Pinpoint the cell where the given text exists, returning its (X, Y) midpoint coordinate. 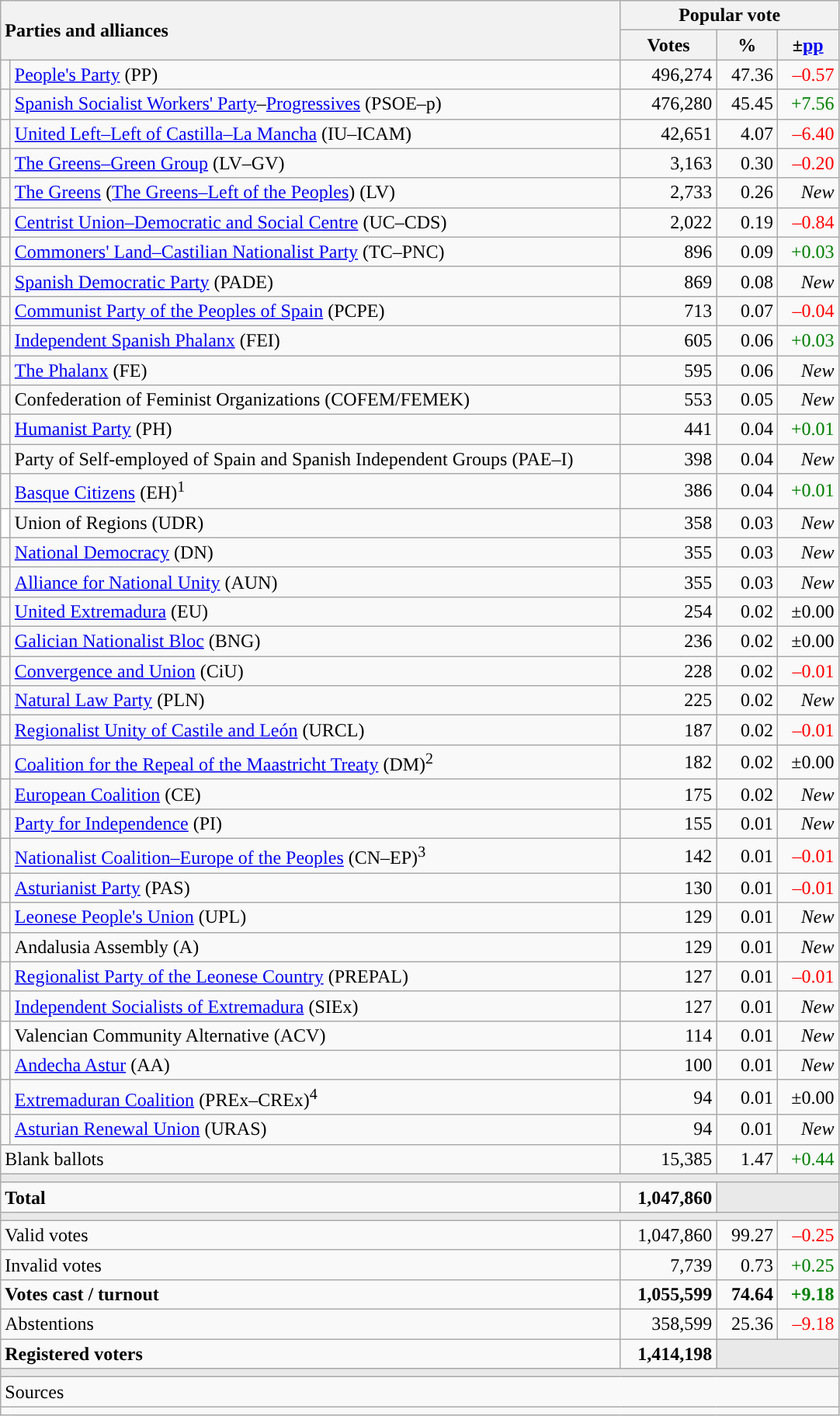
0.07 (747, 311)
Spanish Democratic Party (PADE) (315, 281)
Asturian Renewal Union (URAS) (315, 1129)
Convergence and Union (CiU) (315, 671)
The Greens (The Greens–Left of the Peoples) (LV) (315, 193)
130 (668, 888)
1,414,198 (668, 1354)
496,274 (668, 75)
The Greens–Green Group (LV–GV) (315, 163)
Communist Party of the Peoples of Spain (PCPE) (315, 311)
Party of Self-employed of Spain and Spanish Independent Groups (PAE–I) (315, 459)
713 (668, 311)
254 (668, 611)
398 (668, 459)
896 (668, 252)
Regionalist Unity of Castile and León (URCL) (315, 730)
1,055,599 (668, 1294)
–6.40 (807, 134)
Votes cast / turnout (311, 1294)
142 (668, 856)
Galician Nationalist Bloc (BNG) (315, 642)
Valid votes (311, 1235)
42,651 (668, 134)
Regionalist Party of the Leonese Country (PREPAL) (315, 976)
155 (668, 823)
Independent Socialists of Extremadura (SIEx) (315, 1006)
605 (668, 340)
Confederation of Feminist Organizations (COFEM/FEMEK) (315, 400)
2,022 (668, 222)
–0.84 (807, 222)
7,739 (668, 1265)
47.36 (747, 75)
0.19 (747, 222)
225 (668, 701)
European Coalition (CE) (315, 794)
Natural Law Party (PLN) (315, 701)
Spanish Socialist Workers' Party–Progressives (PSOE–p) (315, 104)
Nationalist Coalition–Europe of the Peoples (CN–EP)3 (315, 856)
182 (668, 763)
Alliance for National Unity (AUN) (315, 582)
4.07 (747, 134)
+0.44 (807, 1159)
0.08 (747, 281)
25.36 (747, 1324)
74.64 (747, 1294)
Independent Spanish Phalanx (FEI) (315, 340)
Blank ballots (311, 1159)
Commoners' Land–Castilian Nationalist Party (TC–PNC) (315, 252)
Andecha Astur (AA) (315, 1065)
–0.25 (807, 1235)
Total (311, 1197)
0.09 (747, 252)
Asturianist Party (PAS) (315, 888)
Union of Regions (UDR) (315, 523)
Invalid votes (311, 1265)
476,280 (668, 104)
100 (668, 1065)
Sources (419, 1392)
114 (668, 1035)
–0.57 (807, 75)
United Left–Left of Castilla–La Mancha (IU–ICAM) (315, 134)
99.27 (747, 1235)
1.47 (747, 1159)
0.30 (747, 163)
15,385 (668, 1159)
358,599 (668, 1324)
Basque Citizens (EH)1 (315, 491)
+0.25 (807, 1265)
Humanist Party (PH) (315, 430)
553 (668, 400)
±pp (807, 45)
Registered voters (311, 1354)
Parties and alliances (311, 30)
–0.20 (807, 163)
Popular vote (730, 16)
Andalusia Assembly (A) (315, 947)
3,163 (668, 163)
–9.18 (807, 1324)
358 (668, 523)
236 (668, 642)
869 (668, 281)
Votes (668, 45)
–0.04 (807, 311)
United Extremadura (EU) (315, 611)
+7.56 (807, 104)
Centrist Union–Democratic and Social Centre (UC–CDS) (315, 222)
386 (668, 491)
+9.18 (807, 1294)
The Phalanx (FE) (315, 371)
Coalition for the Repeal of the Maastricht Treaty (DM)2 (315, 763)
Party for Independence (PI) (315, 823)
Valencian Community Alternative (ACV) (315, 1035)
228 (668, 671)
0.05 (747, 400)
% (747, 45)
441 (668, 430)
45.45 (747, 104)
0.26 (747, 193)
Leonese People's Union (UPL) (315, 917)
2,733 (668, 193)
595 (668, 371)
0.73 (747, 1265)
187 (668, 730)
Extremaduran Coalition (PREx–CREx)4 (315, 1097)
People's Party (PP) (315, 75)
Abstentions (311, 1324)
National Democracy (DN) (315, 552)
175 (668, 794)
